Detect which cell encompasses the target text, then output its [x, y] center coordinate. 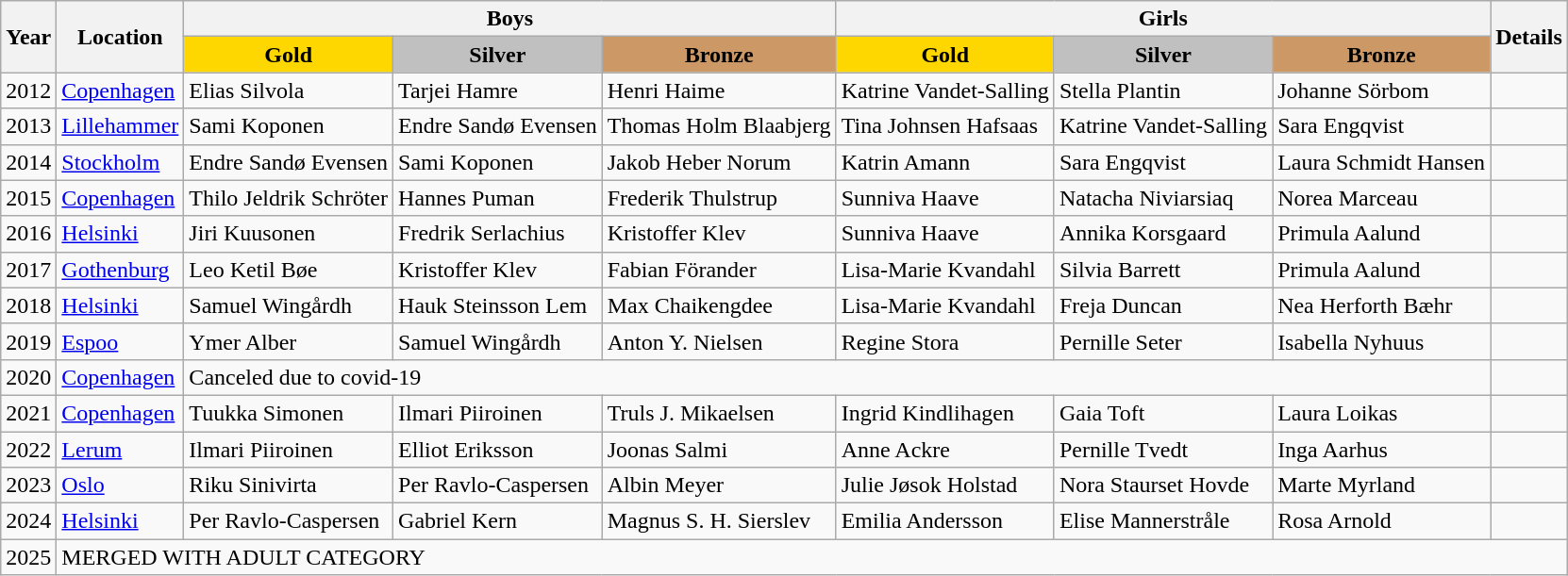
Espoo [121, 341]
Katrin Amann [945, 162]
Lerum [121, 450]
Rosa Arnold [1381, 521]
Emilia Andersson [945, 521]
Truls J. Mikaelsen [719, 413]
Hauk Steinsson Lem [498, 305]
Inga Aarhus [1381, 450]
2012 [28, 91]
MERGED WITH ADULT CATEGORY [812, 557]
Thomas Holm Blaabjerg [719, 126]
Freja Duncan [1162, 305]
Henri Haime [719, 91]
Regine Stora [945, 341]
Laura Loikas [1381, 413]
Gaia Toft [1162, 413]
2013 [28, 126]
Tuukka Simonen [289, 413]
Nora Staurset Hovde [1162, 485]
Annika Korsgaard [1162, 234]
2014 [28, 162]
Canceled due to covid-19 [838, 377]
Girls [1162, 19]
2017 [28, 270]
Stockholm [121, 162]
2024 [28, 521]
2019 [28, 341]
Marte Myrland [1381, 485]
Elise Mannerstråle [1162, 521]
Elliot Eriksson [498, 450]
Frederik Thulstrup [719, 198]
Location [121, 37]
Johanne Sörbom [1381, 91]
2018 [28, 305]
Gabriel Kern [498, 521]
Joonas Salmi [719, 450]
Silvia Barrett [1162, 270]
Hannes Puman [498, 198]
Pernille Seter [1162, 341]
Albin Meyer [719, 485]
2016 [28, 234]
Fredrik Serlachius [498, 234]
2025 [28, 557]
Year [28, 37]
Oslo [121, 485]
Tina Johnsen Hafsaas [945, 126]
Riku Sinivirta [289, 485]
Elias Silvola [289, 91]
Details [1529, 37]
Jakob Heber Norum [719, 162]
Nea Herforth Bæhr [1381, 305]
Lillehammer [121, 126]
Norea Marceau [1381, 198]
Thilo Jeldrik Schröter [289, 198]
Gothenburg [121, 270]
Tarjei Hamre [498, 91]
Jiri Kuusonen [289, 234]
Laura Schmidt Hansen [1381, 162]
Boys [509, 19]
Anne Ackre [945, 450]
2020 [28, 377]
2023 [28, 485]
Ingrid Kindlihagen [945, 413]
2021 [28, 413]
Magnus S. H. Sierslev [719, 521]
Leo Ketil Bøe [289, 270]
Julie Jøsok Holstad [945, 485]
Stella Plantin [1162, 91]
2022 [28, 450]
Ymer Alber [289, 341]
Isabella Nyhuus [1381, 341]
Fabian Förander [719, 270]
Max Chaikengdee [719, 305]
Pernille Tvedt [1162, 450]
Anton Y. Nielsen [719, 341]
Natacha Niviarsiaq [1162, 198]
2015 [28, 198]
